Provide the [x, y] coordinate of the cell's center where the given text is located.  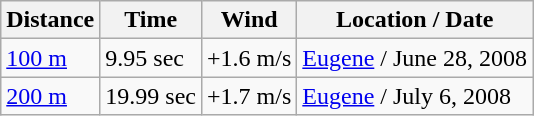
Eugene / June 28, 2008 [415, 58]
+1.6 m/s [250, 58]
200 m [50, 96]
Time [151, 20]
Wind [250, 20]
Location / Date [415, 20]
Eugene / July 6, 2008 [415, 96]
100 m [50, 58]
Distance [50, 20]
+1.7 m/s [250, 96]
19.99 sec [151, 96]
9.95 sec [151, 58]
